Identify which cell holds the provided text, then report its (X, Y) central coordinate. 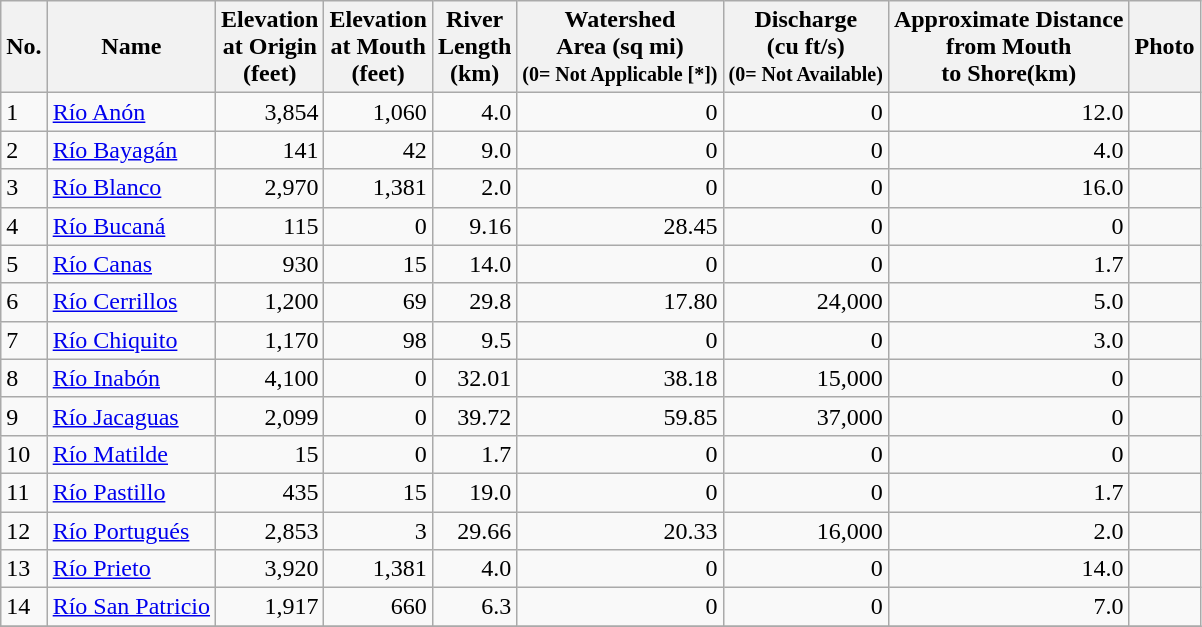
1,170 (270, 340)
River Length(km) (474, 47)
Río Prieto (131, 569)
9 (24, 416)
Elevation at Mouth(feet) (378, 47)
69 (378, 302)
1,060 (378, 112)
38.18 (620, 378)
Discharge (cu ft/s) (0= Not Available) (806, 47)
Río Pastillo (131, 492)
Watershed Area (sq mi) (0= Not Applicable [*]) (620, 47)
Río Cerrillos (131, 302)
8 (24, 378)
435 (270, 492)
6.3 (474, 607)
Name (131, 47)
3.0 (1008, 340)
2 (24, 150)
59.85 (620, 416)
Río Chiquito (131, 340)
3,854 (270, 112)
Elevation at Origin(feet) (270, 47)
660 (378, 607)
4 (24, 226)
10 (24, 454)
2,970 (270, 188)
20.33 (620, 531)
Approximate Distance from Mouth to Shore(km) (1008, 47)
39.72 (474, 416)
11 (24, 492)
13 (24, 569)
9.16 (474, 226)
Río Blanco (131, 188)
Río Inabón (131, 378)
12.0 (1008, 112)
115 (270, 226)
16,000 (806, 531)
37,000 (806, 416)
1 (24, 112)
28.45 (620, 226)
14 (24, 607)
Río Bucaná (131, 226)
29.66 (474, 531)
24,000 (806, 302)
16.0 (1008, 188)
Río Bayagán (131, 150)
3,920 (270, 569)
15,000 (806, 378)
9.0 (474, 150)
2,099 (270, 416)
1,200 (270, 302)
5.0 (1008, 302)
Río Jacaguas (131, 416)
1,917 (270, 607)
Río Matilde (131, 454)
6 (24, 302)
32.01 (474, 378)
19.0 (474, 492)
7.0 (1008, 607)
2,853 (270, 531)
Río Anón (131, 112)
17.80 (620, 302)
12 (24, 531)
Photo (1164, 47)
5 (24, 264)
42 (378, 150)
Río Canas (131, 264)
Río Portugués (131, 531)
98 (378, 340)
930 (270, 264)
7 (24, 340)
4,100 (270, 378)
No. (24, 47)
9.5 (474, 340)
29.8 (474, 302)
141 (270, 150)
Río San Patricio (131, 607)
